Locate the cell with the specified text and output its [x, y] center coordinate. 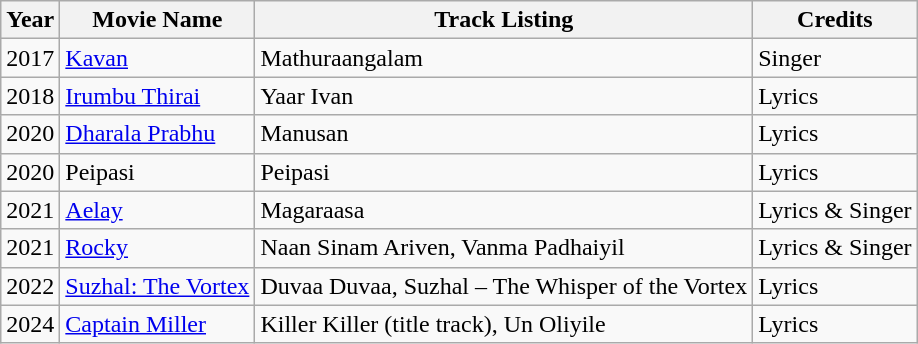
Captain Miller [158, 324]
Mathuraangalam [504, 58]
Magaraasa [504, 210]
Aelay [158, 210]
2018 [30, 96]
Killer Killer (title track), Un Oliyile [504, 324]
Credits [835, 20]
Duvaa Duvaa, Suzhal – The Whisper of the Vortex [504, 286]
2022 [30, 286]
Yaar Ivan [504, 96]
Year [30, 20]
Manusan [504, 134]
2017 [30, 58]
Naan Sinam Ariven, Vanma Padhaiyil [504, 248]
Track Listing [504, 20]
Suzhal: The Vortex [158, 286]
Rocky [158, 248]
Irumbu Thirai [158, 96]
Movie Name [158, 20]
Singer [835, 58]
Kavan [158, 58]
2024 [30, 324]
Dharala Prabhu [158, 134]
